Output the (X, Y) coordinate of the center of the cell containing the given text.  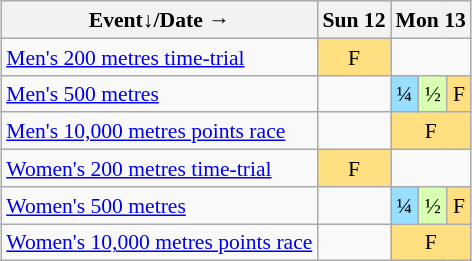
Mon 13 (431, 20)
Women's 500 metres (159, 204)
Men's 500 metres (159, 94)
Women's 10,000 metres points race (159, 242)
Event↓/Date → (159, 20)
Sun 12 (354, 20)
Men's 200 metres time-trial (159, 56)
Women's 200 metres time-trial (159, 168)
Men's 10,000 metres points race (159, 130)
